Scan for the cell matching the given text and deliver its (X, Y) coordinate at center. 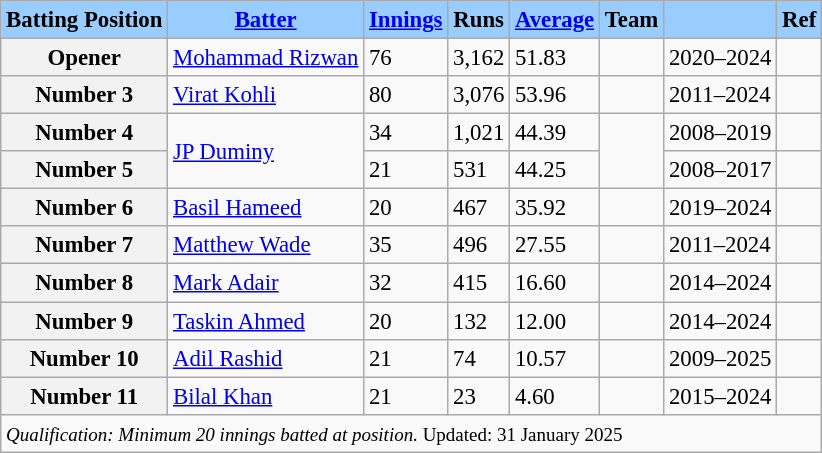
Number 11 (84, 396)
Batter (266, 20)
2008–2017 (720, 170)
Number 8 (84, 283)
Number 3 (84, 95)
35.92 (555, 208)
Number 7 (84, 245)
Opener (84, 58)
1,021 (479, 133)
132 (479, 321)
Matthew Wade (266, 245)
Innings (406, 20)
35 (406, 245)
Mohammad Rizwan (266, 58)
2020–2024 (720, 58)
27.55 (555, 245)
16.60 (555, 283)
32 (406, 283)
74 (479, 358)
2008–2019 (720, 133)
80 (406, 95)
Basil Hameed (266, 208)
496 (479, 245)
3,162 (479, 58)
3,076 (479, 95)
Mark Adair (266, 283)
Number 5 (84, 170)
Runs (479, 20)
Batting Position (84, 20)
Ref (800, 20)
415 (479, 283)
Number 6 (84, 208)
12.00 (555, 321)
53.96 (555, 95)
76 (406, 58)
Team (631, 20)
Average (555, 20)
Number 4 (84, 133)
2009–2025 (720, 358)
4.60 (555, 396)
Number 10 (84, 358)
Virat Kohli (266, 95)
Adil Rashid (266, 358)
23 (479, 396)
44.25 (555, 170)
531 (479, 170)
2015–2024 (720, 396)
2019–2024 (720, 208)
Number 9 (84, 321)
467 (479, 208)
Taskin Ahmed (266, 321)
10.57 (555, 358)
44.39 (555, 133)
51.83 (555, 58)
Qualification: Minimum 20 innings batted at position. Updated: 31 January 2025 (412, 433)
Bilal Khan (266, 396)
34 (406, 133)
JP Duminy (266, 152)
